Scan for the cell matching the given text and deliver its [x, y] coordinate at center. 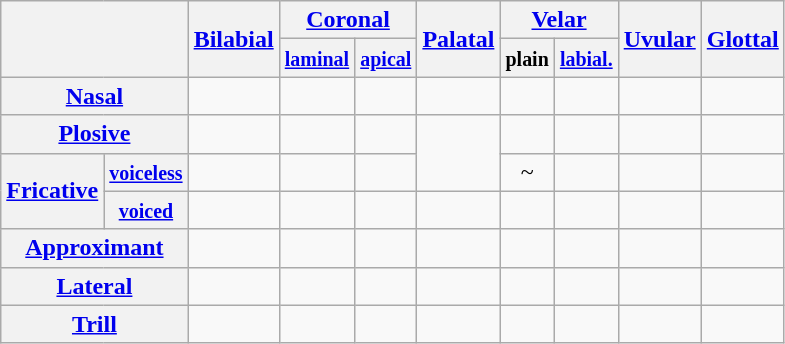
voiceless [146, 172]
Velar [559, 20]
Bilabial [234, 39]
labial. [586, 58]
Fricative [52, 191]
Coronal [348, 20]
plain [527, 58]
Nasal [94, 96]
apical [386, 58]
voiced [146, 210]
Palatal [458, 39]
Glottal [742, 39]
Lateral [94, 286]
laminal [316, 58]
~ [527, 172]
Plosive [94, 134]
Approximant [94, 248]
Trill [94, 324]
Uvular [660, 39]
